Output the [X, Y] coordinate of the center of the cell containing the given text.  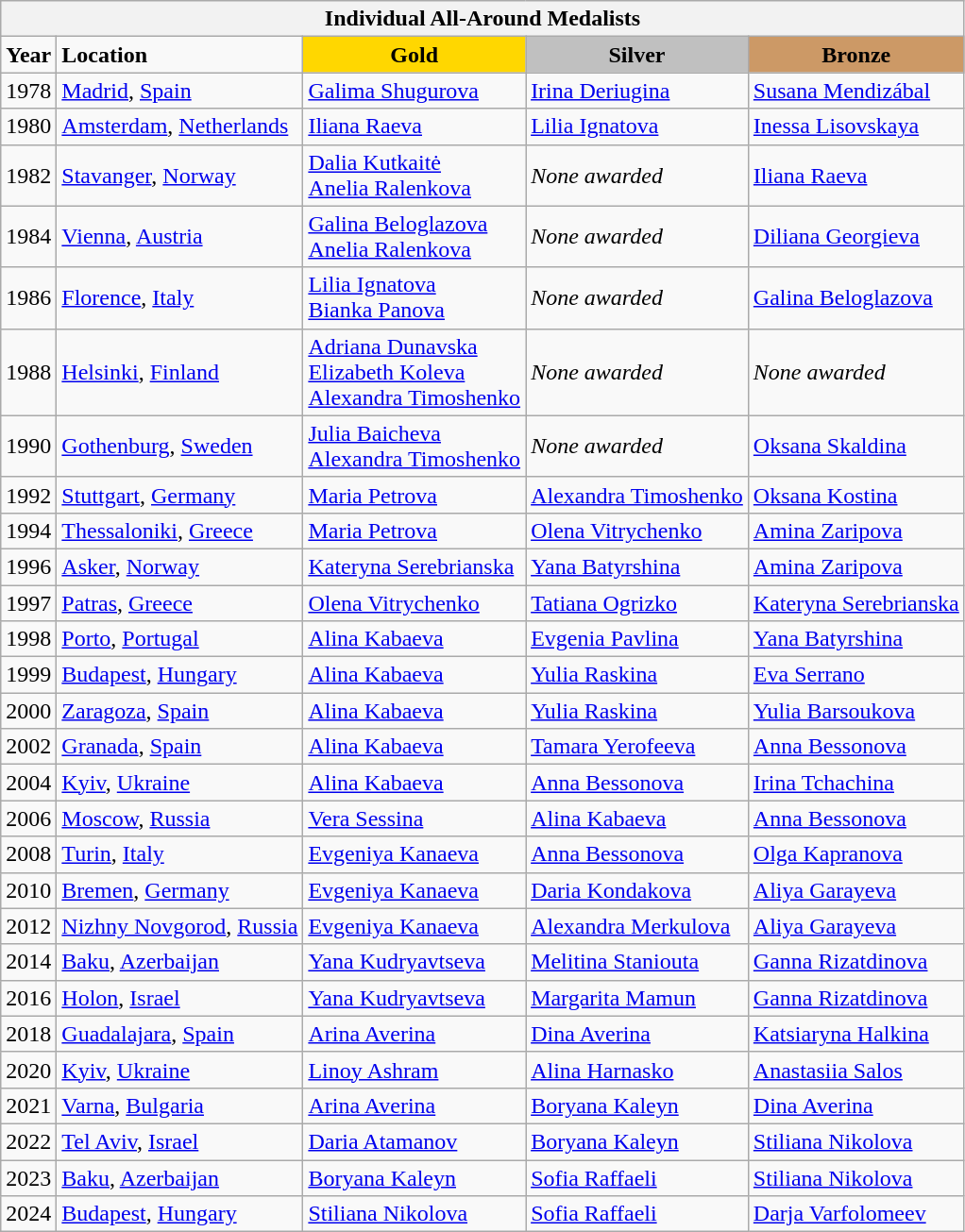
2002 [28, 747]
2012 [28, 926]
2008 [28, 854]
Olga Kapranova [855, 854]
Alexandra Timoshenko [637, 495]
2004 [28, 783]
Melitina Staniouta [637, 962]
Silver [637, 55]
1998 [28, 639]
Madrid, Spain [179, 91]
Location [179, 55]
2024 [28, 1214]
Guadalajara, Spain [179, 1034]
Individual All-Around Medalists [483, 19]
Stuttgart, Germany [179, 495]
Julia Baicheva Alexandra Timoshenko [415, 446]
Evgenia Pavlina [637, 639]
Tamara Yerofeeva [637, 747]
Granada, Spain [179, 747]
2010 [28, 890]
Tatiana Ogrizko [637, 603]
Bronze [855, 55]
Oksana Skaldina [855, 446]
Amsterdam, Netherlands [179, 127]
1992 [28, 495]
Irina Deriugina [637, 91]
2014 [28, 962]
Susana Mendizábal [855, 91]
1996 [28, 566]
Gold [415, 55]
Nizhny Novgorod, Russia [179, 926]
Varna, Bulgaria [179, 1105]
Margarita Mamun [637, 998]
Lilia Ignatova [637, 127]
Zaragoza, Spain [179, 711]
2006 [28, 819]
Yulia Barsoukova [855, 711]
Florence, Italy [179, 298]
1999 [28, 675]
Stavanger, Norway [179, 176]
Alina Harnasko [637, 1070]
2022 [28, 1141]
Adriana Dunavska Elizabeth Koleva Alexandra Timoshenko [415, 372]
Darja Varfolomeev [855, 1214]
Tel Aviv, Israel [179, 1141]
2018 [28, 1034]
2021 [28, 1105]
1994 [28, 531]
Oksana Kostina [855, 495]
Helsinki, Finland [179, 372]
Vera Sessina [415, 819]
Bremen, Germany [179, 890]
Gothenburg, Sweden [179, 446]
1997 [28, 603]
Katsiaryna Halkina [855, 1034]
Daria Atamanov [415, 1141]
Linoy Ashram [415, 1070]
1982 [28, 176]
Diliana Georgieva [855, 236]
Irina Tchachina [855, 783]
Eva Serrano [855, 675]
Inessa Lisovskaya [855, 127]
Year [28, 55]
Turin, Italy [179, 854]
1978 [28, 91]
Anastasiia Salos [855, 1070]
Patras, Greece [179, 603]
1984 [28, 236]
2020 [28, 1070]
Moscow, Russia [179, 819]
Lilia Ignatova Bianka Panova [415, 298]
2023 [28, 1177]
Galina Beloglazova Anelia Ralenkova [415, 236]
Galina Beloglazova [855, 298]
2000 [28, 711]
Alexandra Merkulova [637, 926]
Vienna, Austria [179, 236]
Galima Shugurova [415, 91]
Holon, Israel [179, 998]
Porto, Portugal [179, 639]
Daria Kondakova [637, 890]
1980 [28, 127]
Dalia Kutkaitė Anelia Ralenkova [415, 176]
2016 [28, 998]
1988 [28, 372]
Asker, Norway [179, 566]
Thessaloniki, Greece [179, 531]
1986 [28, 298]
1990 [28, 446]
